Return [X, Y] of the center of cell containing provided text 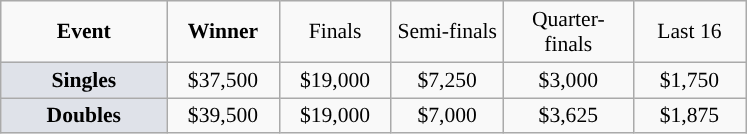
Doubles [84, 116]
$7,000 [447, 116]
Last 16 [689, 32]
Event [84, 32]
$3,625 [568, 116]
Winner [223, 32]
Semi-finals [447, 32]
$1,750 [689, 80]
$37,500 [223, 80]
Finals [335, 32]
$1,875 [689, 116]
Quarter-finals [568, 32]
$7,250 [447, 80]
$39,500 [223, 116]
$3,000 [568, 80]
Singles [84, 80]
